Search for the cell housing the specified text and yield its [X, Y] center coordinate. 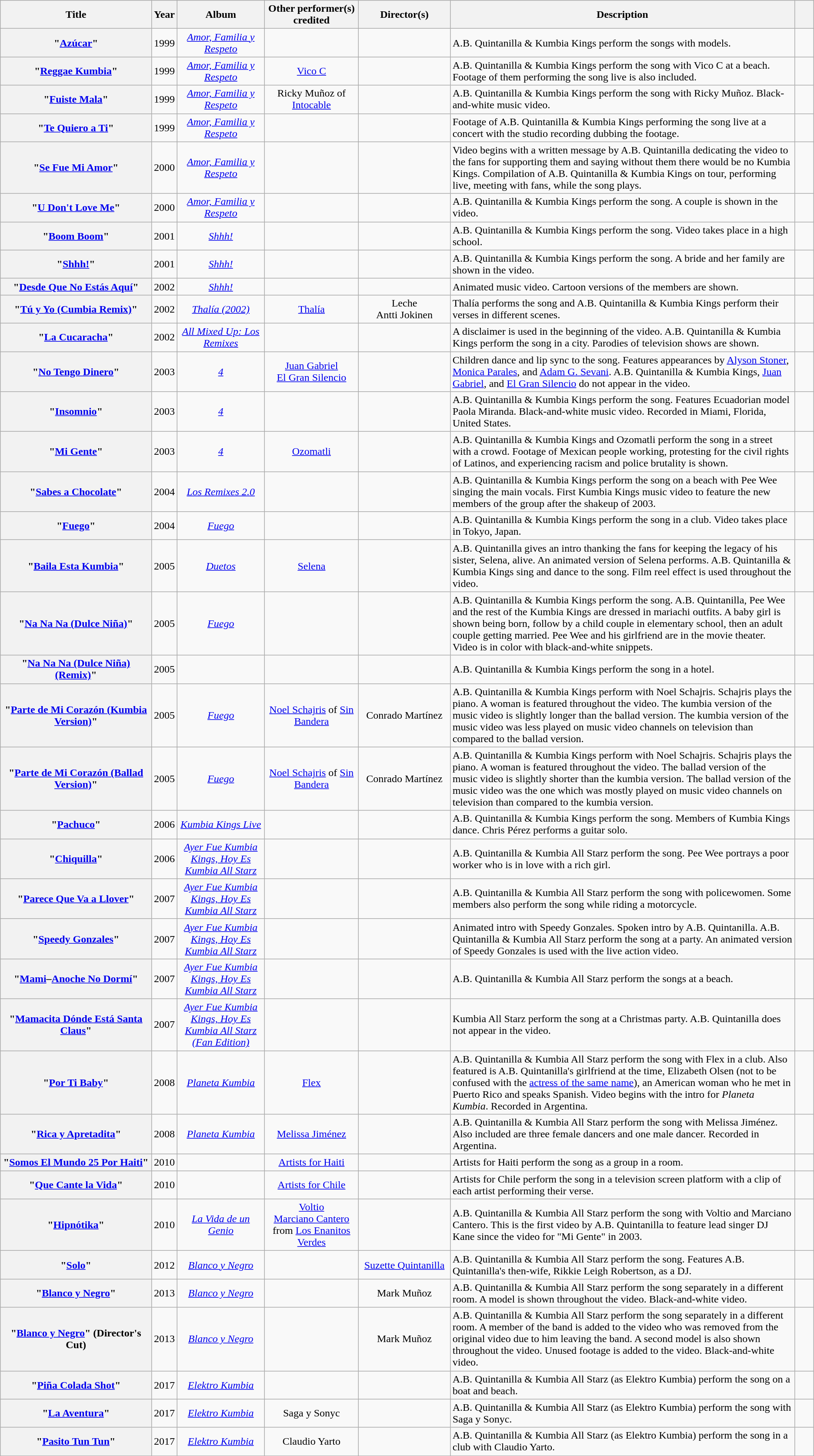
"Speedy Gonzales" [76, 939]
"Parece Que Va a Llover" [76, 899]
Thalía (2002) [221, 309]
"Que Cante la Vida" [76, 1185]
"Somos El Mundo 25 Por Haiti" [76, 1163]
Juan GabrielEl Gran Silencio [311, 371]
"Baila Esta Kumbia" [76, 566]
Suzette Quintanilla [404, 1265]
"Te Quiero a Ti" [76, 128]
"Reggae Kumbia" [76, 71]
A.B. Quintanilla & Kumbia Kings perform the songs with models. [622, 43]
Footage of A.B. Quintanilla & Kumbia Kings performing the song live at a concert with the studio recording dubbing the footage. [622, 128]
Artists for Haiti perform the song as a group in a room. [622, 1163]
"Se Fue Mi Amor" [76, 168]
All Mixed Up: Los Remixes [221, 337]
Ayer Fue Kumbia Kings, Hoy Es Kumbia All Starz (Fan Edition) [221, 1024]
"Pasito Tun Tun" [76, 1442]
Kumbia All Starz perform the song at a Christmas party. A.B. Quintanilla does not appear in the video. [622, 1024]
Flex [311, 1082]
A.B. Quintanilla & Kumbia All Starz (as Elektro Kumbia) perform the song with Saga y Sonyc. [622, 1413]
"Blanco y Negro" (Director's Cut) [76, 1339]
"Mami–Anoche No Dormí" [76, 979]
A.B. Quintanilla & Kumbia Kings perform the song. A bride and her family are shown in the video. [622, 264]
"Na Na Na (Dulce Niña) (Remix)" [76, 670]
Los Remixes 2.0 [221, 492]
"Solo" [76, 1265]
"Desde Que No Estás Aquí" [76, 287]
"Hipnótika" [76, 1225]
"Insomnio" [76, 412]
"Fuego" [76, 526]
Saga y Sonyc [311, 1413]
A.B. Quintanilla & Kumbia All Starz (as Elektro Kumbia) perform the song in a club with Claudio Yarto. [622, 1442]
"La Aventura" [76, 1413]
A.B. Quintanilla & Kumbia All Starz perform the song with policewomen. Some members also perform the song while riding a motorcycle. [622, 899]
A.B. Quintanilla & Kumbia Kings perform the song in a hotel. [622, 670]
A.B. Quintanilla & Kumbia Kings perform the song. A couple is shown in the video. [622, 208]
"Parte de Mi Corazón (Kumbia Version)" [76, 715]
"Azúcar" [76, 43]
Ozomatli [311, 452]
A.B. Quintanilla & Kumbia All Starz perform the song. Pee Wee portrays a poor worker who is in love with a rich girl. [622, 859]
A.B. Quintanilla & Kumbia Kings perform the song in a club. Video takes place in Tokyo, Japan. [622, 526]
Melissa Jiménez [311, 1134]
Artists for Haiti [311, 1163]
Selena [311, 566]
"U Don't Love Me" [76, 208]
"Na Na Na (Dulce Niña)" [76, 623]
"Mi Gente" [76, 452]
Kumbia Kings Live [221, 824]
"Fuiste Mala" [76, 99]
A.B. Quintanilla & Kumbia Kings perform the song with Ricky Muñoz. Black-and-white music video. [622, 99]
Other performer(s) credited [311, 15]
Description [622, 15]
"Piña Colada Shot" [76, 1385]
"Tú y Yo (Cumbia Remix)" [76, 309]
LecheAntti Jokinen [404, 309]
"Shhh!" [76, 264]
Vico C [311, 71]
"Chiquilla" [76, 859]
Claudio Yarto [311, 1442]
"La Cucaracha" [76, 337]
"Por Ti Baby" [76, 1082]
"Mamacita Dónde Está Santa Claus" [76, 1024]
A.B. Quintanilla & Kumbia All Starz perform the song separately in a different room. A model is shown throughout the video. Black-and-white video. [622, 1293]
"No Tengo Dinero" [76, 371]
Artists for Chile [311, 1185]
Director(s) [404, 15]
"Boom Boom" [76, 236]
A.B. Quintanilla & Kumbia Kings perform the song. Video takes place in a high school. [622, 236]
A.B. Quintanilla & Kumbia All Starz perform the song. Features A.B. Quintanilla's then-wife, Rikkie Leigh Robertson, as a DJ. [622, 1265]
Artists for Chile perform the song in a television screen platform with a clip of each artist performing their verse. [622, 1185]
Year [164, 15]
Title [76, 15]
VoltioMarciano Cantero from Los Enanitos Verdes [311, 1225]
"Parte de Mi Corazón (Ballad Version)" [76, 779]
A.B. Quintanilla & Kumbia All Starz perform the songs at a beach. [622, 979]
Duetos [221, 566]
Animated music video. Cartoon versions of the members are shown. [622, 287]
Thalía performs the song and A.B. Quintanilla & Kumbia Kings perform their verses in different scenes. [622, 309]
A.B. Quintanilla & Kumbia All Starz (as Elektro Kumbia) perform the song on a boat and beach. [622, 1385]
Ricky Muñoz of Intocable [311, 99]
"Pachuco" [76, 824]
2012 [164, 1265]
"Rica y Apretadita" [76, 1134]
A.B. Quintanilla & Kumbia Kings perform the song with Vico C at a beach. Footage of them performing the song live is also included. [622, 71]
"Sabes a Chocolate" [76, 492]
Thalía [311, 309]
La Vida de un Genio [221, 1225]
"Blanco y Negro" [76, 1293]
A.B. Quintanilla & Kumbia Kings perform the song. Members of Kumbia Kings dance. Chris Pérez performs a guitar solo. [622, 824]
Album [221, 15]
